Find where the given text appears and provide that cell's center as (X, Y) coordinate. 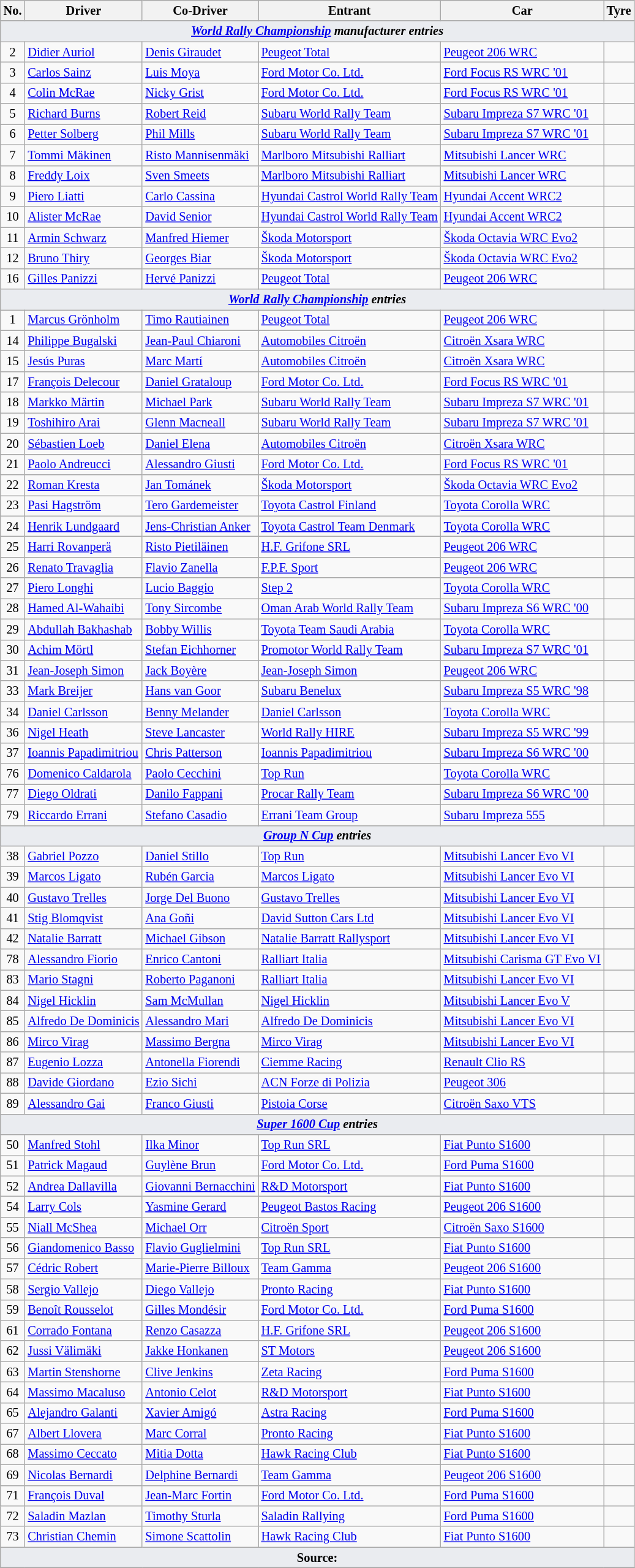
Jakke Honkanen (200, 1351)
Alister McRae (83, 217)
62 (13, 1351)
Zeta Racing (350, 1372)
Mitsubishi Carisma GT Evo VI (522, 960)
69 (13, 1475)
Domenico Caldarola (83, 774)
37 (13, 753)
Giandomenico Basso (83, 1248)
Armin Schwarz (83, 238)
Sergio Vallejo (83, 1289)
Massimo Ceccato (83, 1454)
Natalie Barratt (83, 939)
33 (13, 691)
Renzo Casazza (200, 1330)
Citroën Saxo VTS (522, 1104)
Freddy Loix (83, 176)
Paolo Andreucci (83, 464)
Pistoia Corse (350, 1104)
58 (13, 1289)
Bobby Willis (200, 629)
Mark Breijer (83, 691)
6 (13, 134)
Risto Pietiläinen (200, 547)
Manfred Hiemer (200, 238)
89 (13, 1104)
3 (13, 72)
83 (13, 980)
Michael Gibson (200, 939)
61 (13, 1330)
Roman Kresta (83, 485)
Saladin Rallying (350, 1516)
5 (13, 114)
Cédric Robert (83, 1268)
2 (13, 52)
Niall McShea (83, 1227)
Rubén Garcia (200, 877)
Mitia Dotta (200, 1454)
Andrea Dallavilla (83, 1186)
68 (13, 1454)
Citroën Sport (350, 1227)
Diego Oldrati (83, 794)
Jan Tománek (200, 485)
31 (13, 670)
Michael Orr (200, 1227)
ACN Forze di Polizia (350, 1083)
Gilles Panizzi (83, 279)
Chris Patterson (200, 753)
Denis Giraudet (200, 52)
Alessandro Gai (83, 1104)
12 (13, 258)
16 (13, 279)
World Rally Championship entries (317, 300)
25 (13, 547)
Giovanni Bernacchini (200, 1186)
Flavio Zanella (200, 567)
Marcus Grönholm (83, 320)
65 (13, 1413)
Astra Racing (350, 1413)
85 (13, 1021)
David Senior (200, 217)
Sam McMullan (200, 1001)
11 (13, 238)
78 (13, 960)
Piero Liatti (83, 196)
Jens-Christian Anker (200, 526)
Danilo Fappani (200, 794)
Jorge Del Buono (200, 898)
64 (13, 1392)
Subaru Impreza S5 WRC '98 (522, 691)
Mitsubishi Lancer Evo V (522, 1001)
Yasmine Gerard (200, 1206)
ST Motors (350, 1351)
Marc Corral (200, 1434)
Bruno Thiry (83, 258)
Timothy Sturla (200, 1516)
Petter Solberg (83, 134)
39 (13, 877)
Marie-Pierre Billoux (200, 1268)
Jussi Välimäki (83, 1351)
Larry Cols (83, 1206)
52 (13, 1186)
Diego Vallejo (200, 1289)
4 (13, 93)
41 (13, 918)
Gilles Mondésir (200, 1310)
Daniel Stillo (200, 856)
38 (13, 856)
Enrico Cantoni (200, 960)
24 (13, 526)
55 (13, 1227)
Glenn Macneall (200, 423)
Jean-Marc Fortin (200, 1496)
Hervé Panizzi (200, 279)
Subaru Benelux (350, 691)
34 (13, 712)
88 (13, 1083)
Step 2 (350, 588)
67 (13, 1434)
36 (13, 732)
Corrado Fontana (83, 1330)
Eugenio Lozza (83, 1062)
84 (13, 1001)
Sven Smeets (200, 176)
Oman Arab World Rally Team (350, 608)
Gabriel Pozzo (83, 856)
Peugeot Bastos Racing (350, 1206)
Abdullah Bakhashab (83, 629)
Stig Blomqvist (83, 918)
15 (13, 361)
François Duval (83, 1496)
Daniel Grataloup (200, 382)
Flavio Guglielmini (200, 1248)
World Rally HIRE (350, 732)
Pasi Hagström (83, 506)
42 (13, 939)
9 (13, 196)
76 (13, 774)
Hans van Goor (200, 691)
Ciemme Racing (350, 1062)
63 (13, 1372)
Renato Travaglia (83, 567)
Marc Martí (200, 361)
Driver (83, 10)
Steve Lancaster (200, 732)
Sébastien Loeb (83, 444)
Nigel Heath (83, 732)
1 (13, 320)
Stefan Eichhorner (200, 650)
Group N Cup entries (317, 836)
François Delecour (83, 382)
Toyota Castrol Finland (350, 506)
Subaru Impreza S5 WRC '99 (522, 732)
Jesús Puras (83, 361)
Entrant (350, 10)
Citroën Saxo S1600 (522, 1227)
10 (13, 217)
59 (13, 1310)
86 (13, 1042)
Tyre (619, 10)
26 (13, 567)
21 (13, 464)
Didier Auriol (83, 52)
Toyota Team Saudi Arabia (350, 629)
Colin McRae (83, 93)
7 (13, 155)
Martin Stenshorne (83, 1372)
Antonio Celot (200, 1392)
Riccardo Errani (83, 815)
Christian Chemin (83, 1537)
Achim Mörtl (83, 650)
20 (13, 444)
Carlos Sainz (83, 72)
Stefano Casadio (200, 815)
Tony Sircombe (200, 608)
30 (13, 650)
54 (13, 1206)
Subaru Impreza 555 (522, 815)
77 (13, 794)
Benny Melander (200, 712)
Hamed Al-Wahaibi (83, 608)
72 (13, 1516)
Co-Driver (200, 10)
73 (13, 1537)
Franco Giusti (200, 1104)
71 (13, 1496)
Natalie Barratt Rallysport (350, 939)
29 (13, 629)
Manfred Stohl (83, 1145)
Nicolas Bernardi (83, 1475)
Toshihiro Arai (83, 423)
Jean-Paul Chiaroni (200, 341)
Peugeot 306 (522, 1083)
Piero Longhi (83, 588)
Xavier Amigó (200, 1413)
23 (13, 506)
Markko Märtin (83, 403)
Harri Rovanperä (83, 547)
Davide Giordano (83, 1083)
87 (13, 1062)
Alessandro Giusti (200, 464)
17 (13, 382)
Massimo Bergna (200, 1042)
Phil Mills (200, 134)
56 (13, 1248)
Car (522, 10)
Georges Biar (200, 258)
World Rally Championship manufacturer entries (317, 31)
Luis Moya (200, 72)
Patrick Magaud (83, 1165)
Renault Clio RS (522, 1062)
Ilka Minor (200, 1145)
Robert Reid (200, 114)
Tero Gardemeister (200, 506)
Albert Llovera (83, 1434)
Alejandro Galanti (83, 1413)
Massimo Macaluso (83, 1392)
No. (13, 10)
David Sutton Cars Ltd (350, 918)
Paolo Cecchini (200, 774)
22 (13, 485)
28 (13, 608)
Alessandro Mari (200, 1021)
Errani Team Group (350, 815)
Nicky Grist (200, 93)
Alessandro Fiorio (83, 960)
50 (13, 1145)
Toyota Castrol Team Denmark (350, 526)
Mario Stagni (83, 980)
Tommi Mäkinen (83, 155)
27 (13, 588)
Ezio Sichi (200, 1083)
Simone Scattolin (200, 1537)
51 (13, 1165)
Risto Mannisenmäki (200, 155)
Clive Jenkins (200, 1372)
Daniel Elena (200, 444)
Antonella Fiorendi (200, 1062)
57 (13, 1268)
Richard Burns (83, 114)
Benoît Rousselot (83, 1310)
79 (13, 815)
Procar Rally Team (350, 794)
Philippe Bugalski (83, 341)
18 (13, 403)
Carlo Cassina (200, 196)
Saladin Mazlan (83, 1516)
Timo Rautiainen (200, 320)
Promotor World Rally Team (350, 650)
Lucio Baggio (200, 588)
Super 1600 Cup entries (317, 1124)
Delphine Bernardi (200, 1475)
Jack Boyère (200, 670)
Roberto Paganoni (200, 980)
40 (13, 898)
14 (13, 341)
Guylène Brun (200, 1165)
Michael Park (200, 403)
Ana Goñi (200, 918)
F.P.F. Sport (350, 567)
19 (13, 423)
Henrik Lundgaard (83, 526)
Source: (317, 1558)
8 (13, 176)
